Scan for the cell matching the given text and deliver its (X, Y) coordinate at center. 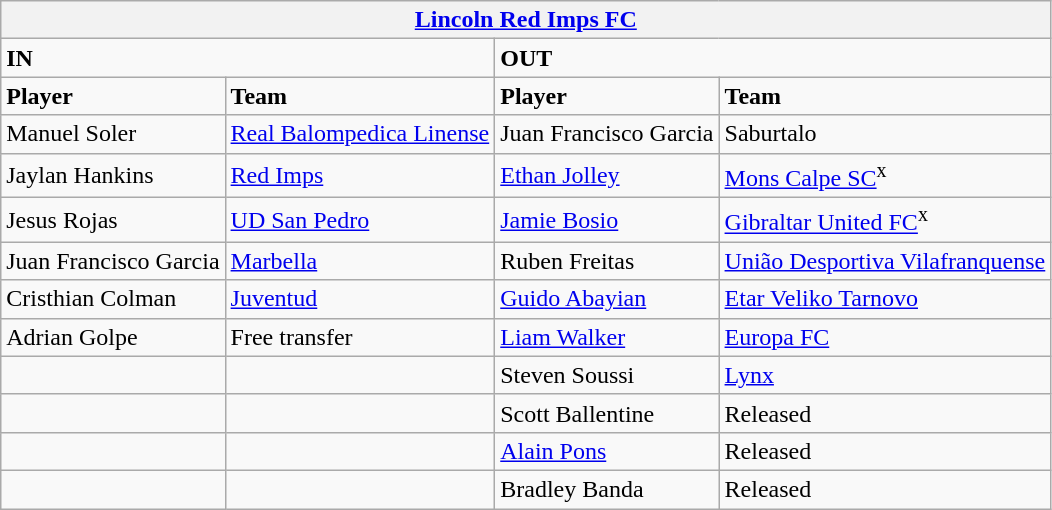
Cristhian Colman (113, 299)
Free transfer (360, 337)
Gibraltar United FCx (885, 220)
Jamie Bosio (607, 220)
OUT (773, 58)
Liam Walker (607, 337)
Manuel Soler (113, 134)
Bradley Banda (607, 489)
Real Balompedica Linense (360, 134)
IN (248, 58)
Lynx (885, 375)
Etar Veliko Tarnovo (885, 299)
Ethan Jolley (607, 176)
Saburtalo (885, 134)
Marbella (360, 261)
Europa FC (885, 337)
Mons Calpe SCx (885, 176)
Steven Soussi (607, 375)
União Desportiva Vilafranquense (885, 261)
Adrian Golpe (113, 337)
Guido Abayian (607, 299)
Jaylan Hankins (113, 176)
Juventud (360, 299)
Scott Ballentine (607, 413)
Jesus Rojas (113, 220)
Ruben Freitas (607, 261)
Lincoln Red Imps FC (526, 20)
Red Imps (360, 176)
Alain Pons (607, 451)
UD San Pedro (360, 220)
